Detect which cell encompasses the target text, then output its (x, y) center coordinate. 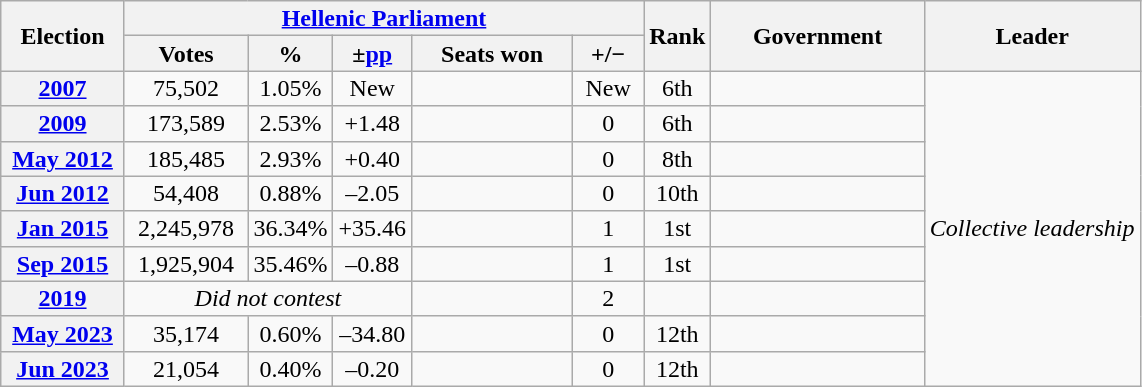
% (290, 54)
0.88% (290, 194)
8th (678, 158)
+0.40 (372, 158)
36.34% (290, 228)
Sep 2015 (63, 264)
Jan 2015 (63, 228)
–2.05 (372, 194)
21,054 (186, 368)
Election (63, 36)
2019 (63, 298)
1.05% (290, 88)
54,408 (186, 194)
2.53% (290, 124)
2007 (63, 88)
2009 (63, 124)
Hellenic Parliament (384, 18)
35,174 (186, 334)
+35.46 (372, 228)
0.40% (290, 368)
35.46% (290, 264)
2,245,978 (186, 228)
173,589 (186, 124)
185,485 (186, 158)
+1.48 (372, 124)
May 2023 (63, 334)
Did not contest (268, 298)
–34.80 (372, 334)
1,925,904 (186, 264)
Votes (186, 54)
+/− (608, 54)
Seats won (492, 54)
Government (818, 36)
75,502 (186, 88)
0.60% (290, 334)
Rank (678, 36)
2 (608, 298)
±pp (372, 54)
–0.88 (372, 264)
May 2012 (63, 158)
Leader (1032, 36)
Jun 2023 (63, 368)
10th (678, 194)
2.93% (290, 158)
–0.20 (372, 368)
Jun 2012 (63, 194)
Collective leadership (1032, 229)
